Return the [X, Y] coordinate for the center point of the cell that contains the specified text.  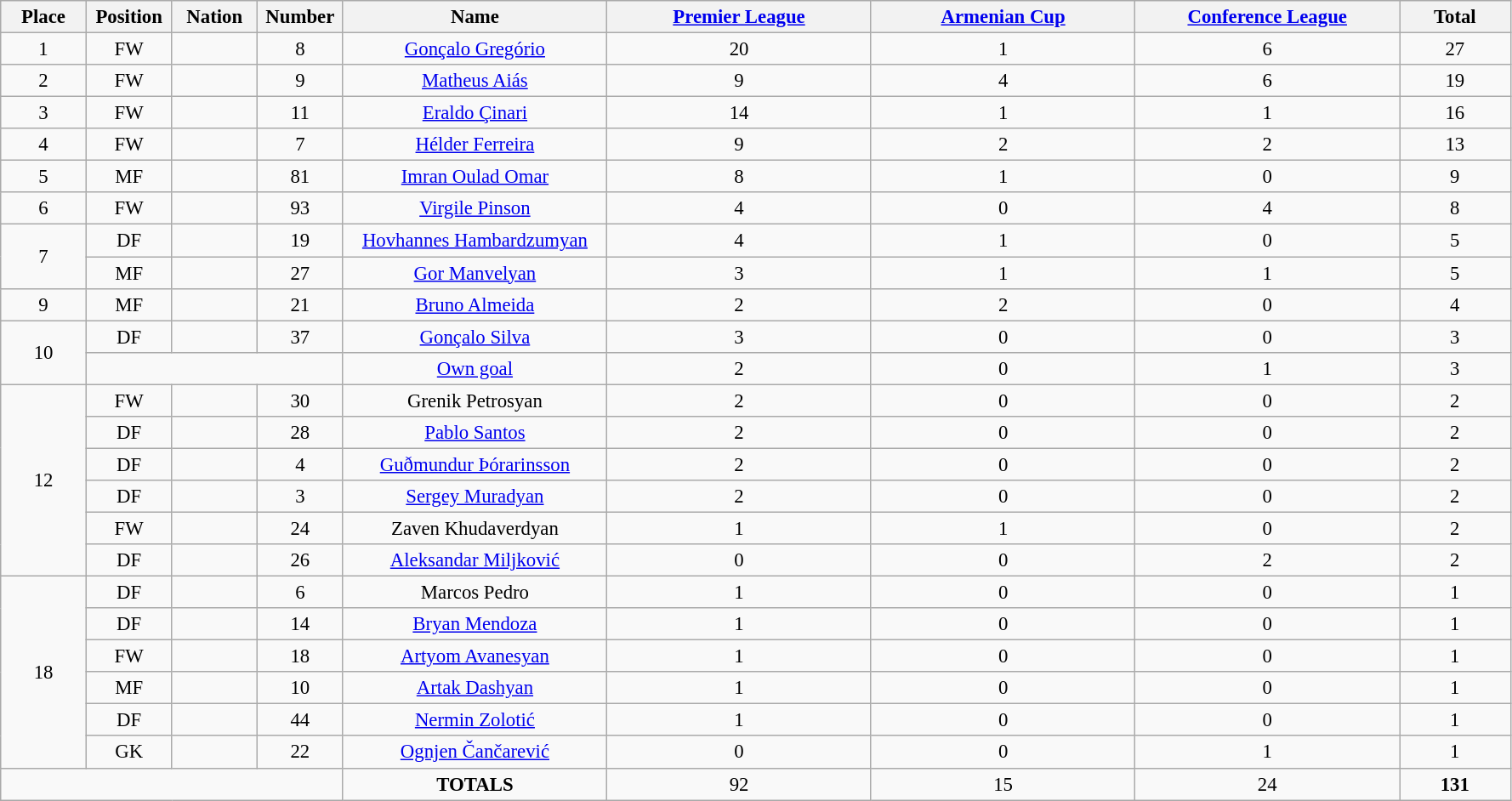
Bruno Almeida [475, 304]
Zaven Khudaverdyan [475, 528]
Number [301, 17]
81 [301, 177]
Place [44, 17]
12 [44, 480]
Guðmundur Þórarinsson [475, 464]
Position [129, 17]
92 [740, 784]
Bryan Mendoza [475, 624]
Armenian Cup [1003, 17]
Conference League [1267, 17]
11 [301, 113]
20 [740, 49]
Virgile Pinson [475, 208]
16 [1456, 113]
Pablo Santos [475, 433]
Matheus Aiás [475, 81]
28 [301, 433]
21 [301, 304]
Own goal [475, 368]
Name [475, 17]
37 [301, 337]
GK [129, 753]
Aleksandar Miljković [475, 560]
Marcos Pedro [475, 593]
Total [1456, 17]
15 [1003, 784]
Premier League [740, 17]
22 [301, 753]
Eraldo Çinari [475, 113]
TOTALS [475, 784]
Gonçalo Gregório [475, 49]
Sergey Muradyan [475, 497]
13 [1456, 145]
Imran Oulad Omar [475, 177]
131 [1456, 784]
Gonçalo Silva [475, 337]
Grenik Petrosyan [475, 400]
30 [301, 400]
Gor Manvelyan [475, 273]
44 [301, 720]
Artyom Avanesyan [475, 656]
93 [301, 208]
Hélder Ferreira [475, 145]
Ognjen Čančarević [475, 753]
Nation [214, 17]
Hovhannes Hambardzumyan [475, 241]
26 [301, 560]
Nermin Zolotić [475, 720]
Artak Dashyan [475, 688]
